For the text-containing cell, return its midpoint in (x, y) coordinate format. 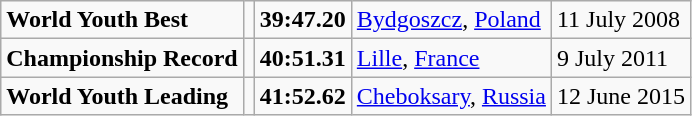
Lille, France (451, 58)
World Youth Leading (122, 96)
41:52.62 (302, 96)
11 July 2008 (620, 20)
39:47.20 (302, 20)
9 July 2011 (620, 58)
Bydgoszcz, Poland (451, 20)
12 June 2015 (620, 96)
World Youth Best (122, 20)
40:51.31 (302, 58)
Cheboksary, Russia (451, 96)
Championship Record (122, 58)
